Identify which cell holds the provided text, then report its (x, y) central coordinate. 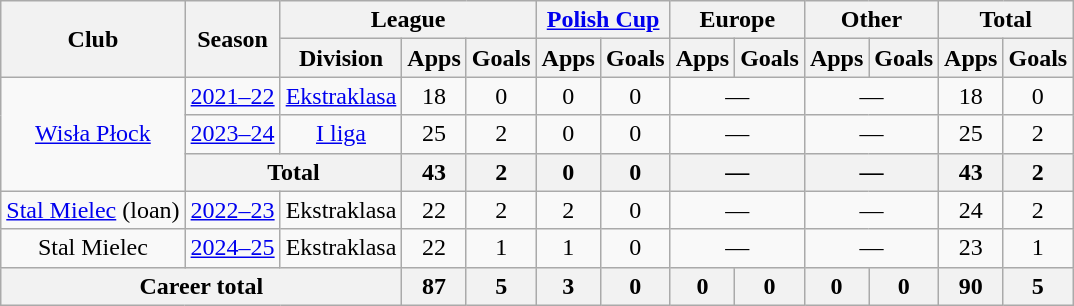
I liga (341, 134)
24 (971, 210)
Other (871, 20)
Polish Cup (603, 20)
2024–25 (232, 248)
League (408, 20)
3 (568, 286)
90 (971, 286)
87 (434, 286)
Division (341, 58)
2022–23 (232, 210)
Season (232, 39)
Europe (737, 20)
2021–22 (232, 96)
Stal Mielec (93, 248)
Club (93, 39)
23 (971, 248)
Wisła Płock (93, 134)
Stal Mielec (loan) (93, 210)
2023–24 (232, 134)
Career total (202, 286)
